From the cell containing the given text, extract its center point as (X, Y) coordinate. 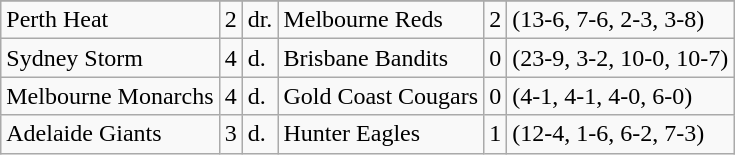
Perth Heat (110, 20)
Hunter Eagles (381, 134)
Melbourne Reds (381, 20)
Adelaide Giants (110, 134)
(4-1, 4-1, 4-0, 6-0) (620, 96)
Melbourne Monarchs (110, 96)
1 (496, 134)
(13-6, 7-6, 2-3, 3-8) (620, 20)
Brisbane Bandits (381, 58)
(23-9, 3-2, 10-0, 10-7) (620, 58)
Gold Coast Cougars (381, 96)
Sydney Storm (110, 58)
3 (230, 134)
dr. (260, 20)
(12-4, 1-6, 6-2, 7-3) (620, 134)
